Locate the cell with the specified text and output its (x, y) center coordinate. 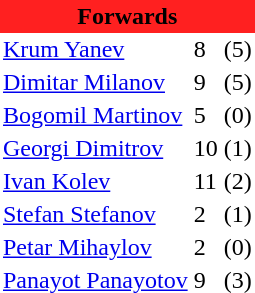
8 (206, 50)
Petar Mihaylov (96, 248)
10 (206, 148)
9 (206, 82)
Stefan Stefanov (96, 214)
Forwards (128, 16)
Krum Yanev (96, 50)
5 (206, 116)
Georgi Dimitrov (96, 148)
Bogomil Martinov (96, 116)
Ivan Kolev (96, 182)
(2) (238, 182)
11 (206, 182)
Dimitar Milanov (96, 82)
